Determine the (x, y) coordinate at the center of the cell enclosing the given text.  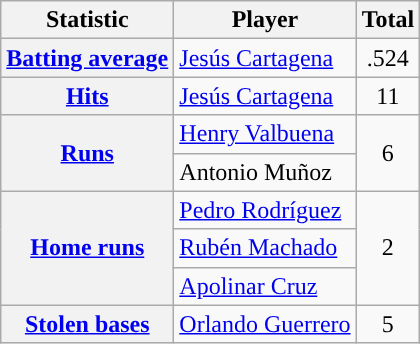
Pedro Rodríguez (265, 210)
Batting average (88, 58)
.524 (388, 58)
11 (388, 96)
Statistic (88, 20)
Rubén Machado (265, 248)
Runs (88, 153)
Apolinar Cruz (265, 286)
Player (265, 20)
5 (388, 324)
Hits (88, 96)
Stolen bases (88, 324)
Antonio Muñoz (265, 172)
Orlando Guerrero (265, 324)
6 (388, 153)
Total (388, 20)
Home runs (88, 248)
2 (388, 248)
Henry Valbuena (265, 134)
